Determine the [x, y] coordinate at the center of the cell enclosing the given text.  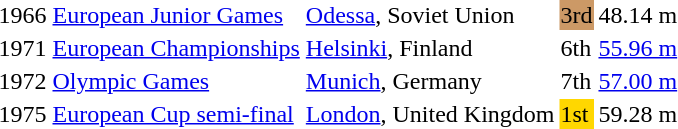
Munich, Germany [430, 81]
1st [576, 114]
Olympic Games [176, 81]
Helsinki, Finland [430, 48]
Odessa, Soviet Union [430, 15]
6th [576, 48]
3rd [576, 15]
European Cup semi-final [176, 114]
London, United Kingdom [430, 114]
European Championships [176, 48]
European Junior Games [176, 15]
7th [576, 81]
